Determine the (X, Y) coordinate at the center of the cell enclosing the given text.  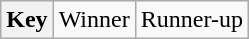
Runner-up (192, 20)
Key (27, 20)
Winner (94, 20)
